For the text-containing cell, return its midpoint in [x, y] coordinate format. 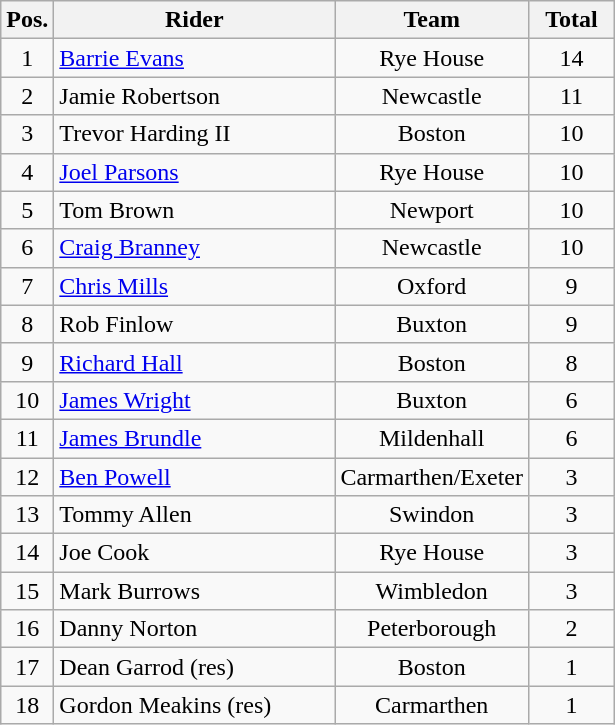
Carmarthen/Exeter [432, 477]
Team [432, 20]
16 [28, 629]
Mark Burrows [194, 591]
Pos. [28, 20]
James Brundle [194, 438]
Tommy Allen [194, 515]
12 [28, 477]
Total [572, 20]
Peterborough [432, 629]
Newport [432, 210]
Joel Parsons [194, 172]
Wimbledon [432, 591]
Joe Cook [194, 553]
James Wright [194, 400]
Danny Norton [194, 629]
Tom Brown [194, 210]
Richard Hall [194, 362]
Swindon [432, 515]
4 [28, 172]
Rob Finlow [194, 324]
15 [28, 591]
7 [28, 286]
Trevor Harding II [194, 134]
18 [28, 705]
Jamie Robertson [194, 96]
17 [28, 667]
Carmarthen [432, 705]
Chris Mills [194, 286]
13 [28, 515]
Craig Branney [194, 248]
5 [28, 210]
Barrie Evans [194, 58]
Dean Garrod (res) [194, 667]
Oxford [432, 286]
Gordon Meakins (res) [194, 705]
Ben Powell [194, 477]
Mildenhall [432, 438]
Rider [194, 20]
